For the text-containing cell, return its midpoint in [x, y] coordinate format. 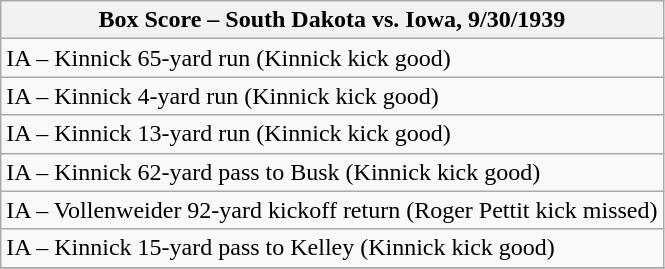
Box Score – South Dakota vs. Iowa, 9/30/1939 [332, 20]
IA – Kinnick 62-yard pass to Busk (Kinnick kick good) [332, 172]
IA – Kinnick 4-yard run (Kinnick kick good) [332, 96]
IA – Kinnick 15-yard pass to Kelley (Kinnick kick good) [332, 248]
IA – Kinnick 65-yard run (Kinnick kick good) [332, 58]
IA – Kinnick 13-yard run (Kinnick kick good) [332, 134]
IA – Vollenweider 92-yard kickoff return (Roger Pettit kick missed) [332, 210]
